Provide the [x, y] coordinate of the cell's center where the given text is located.  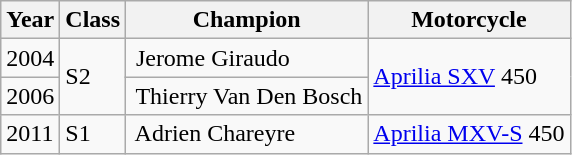
Year [30, 20]
Adrien Chareyre [247, 134]
2006 [30, 96]
Champion [247, 20]
2011 [30, 134]
Jerome Giraudo [247, 58]
Thierry Van Den Bosch [247, 96]
Aprilia SXV 450 [469, 77]
S2 [93, 77]
Aprilia MXV-S 450 [469, 134]
Class [93, 20]
2004 [30, 58]
S1 [93, 134]
Motorcycle [469, 20]
